Capture the cell that displays the provided text and extract its [X, Y] central coordinate. 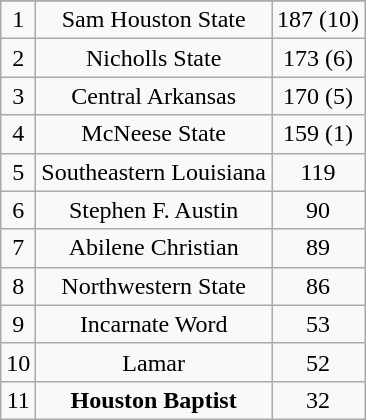
Central Arkansas [154, 96]
187 (10) [318, 20]
119 [318, 172]
McNeese State [154, 134]
2 [18, 58]
3 [18, 96]
Sam Houston State [154, 20]
53 [318, 324]
86 [318, 286]
6 [18, 210]
5 [18, 172]
1 [18, 20]
159 (1) [318, 134]
Stephen F. Austin [154, 210]
Incarnate Word [154, 324]
9 [18, 324]
Northwestern State [154, 286]
Abilene Christian [154, 248]
170 (5) [318, 96]
10 [18, 362]
90 [318, 210]
52 [318, 362]
7 [18, 248]
Houston Baptist [154, 400]
Nicholls State [154, 58]
Lamar [154, 362]
8 [18, 286]
4 [18, 134]
89 [318, 248]
32 [318, 400]
173 (6) [318, 58]
11 [18, 400]
Southeastern Louisiana [154, 172]
